Return the [X, Y] coordinate for the center point of the cell that contains the specified text.  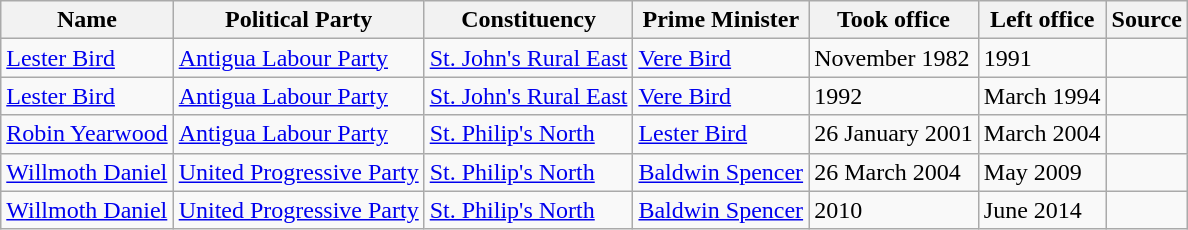
Left office [1042, 20]
Prime Minister [721, 20]
Took office [894, 20]
March 2004 [1042, 134]
1992 [894, 96]
Constituency [528, 20]
26 March 2004 [894, 172]
March 1994 [1042, 96]
Robin Yearwood [87, 134]
2010 [894, 210]
June 2014 [1042, 210]
November 1982 [894, 58]
Political Party [298, 20]
26 January 2001 [894, 134]
May 2009 [1042, 172]
Name [87, 20]
1991 [1042, 58]
Source [1146, 20]
